Identify which cell holds the provided text, then report its [x, y] central coordinate. 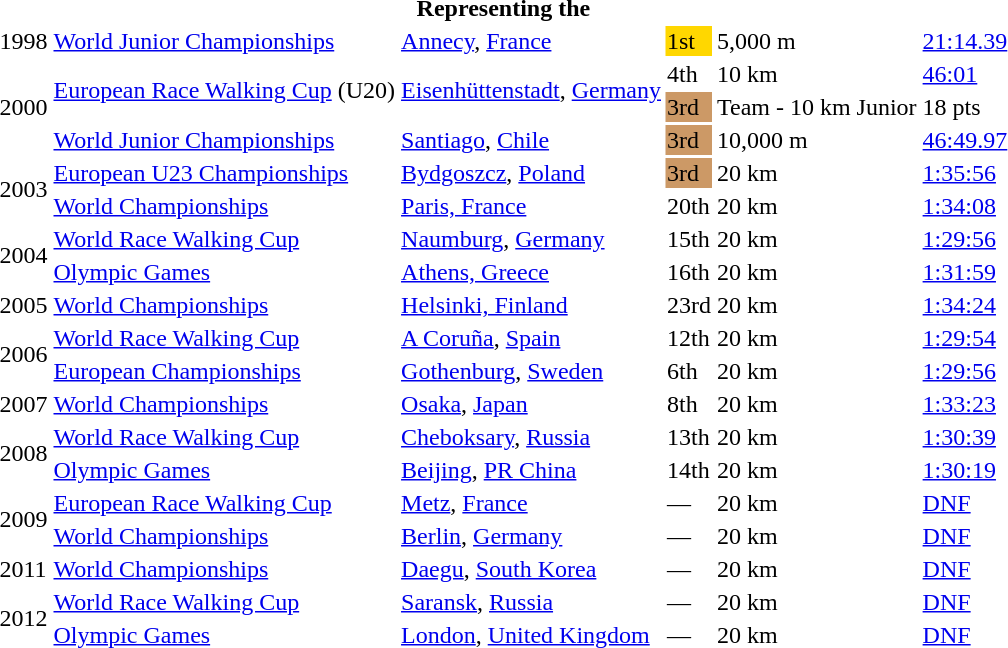
23rd [690, 305]
Gothenburg, Sweden [532, 371]
12th [690, 338]
Cheboksary, Russia [532, 437]
10,000 m [816, 140]
Berlin, Germany [532, 536]
A Coruña, Spain [532, 338]
15th [690, 239]
16th [690, 272]
Beijing, PR China [532, 470]
Athens, Greece [532, 272]
European U23 Championships [224, 173]
European Race Walking Cup (U20) [224, 90]
Bydgoszcz, Poland [532, 173]
European Championships [224, 371]
Daegu, South Korea [532, 569]
20th [690, 206]
Santiago, Chile [532, 140]
6th [690, 371]
1st [690, 41]
13th [690, 437]
Metz, France [532, 503]
8th [690, 404]
European Race Walking Cup [224, 503]
Naumburg, Germany [532, 239]
14th [690, 470]
Team - 10 km Junior [816, 107]
10 km [816, 74]
4th [690, 74]
Helsinki, Finland [532, 305]
Paris, France [532, 206]
Annecy, France [532, 41]
Osaka, Japan [532, 404]
Eisenhüttenstadt, Germany [532, 90]
5,000 m [816, 41]
Saransk, Russia [532, 602]
